Scan for the cell matching the given text and deliver its (X, Y) coordinate at center. 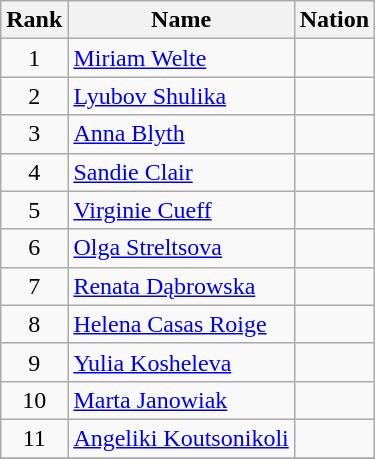
Miriam Welte (181, 58)
9 (34, 362)
Angeliki Koutsonikoli (181, 438)
3 (34, 134)
Yulia Kosheleva (181, 362)
6 (34, 248)
Anna Blyth (181, 134)
Renata Dąbrowska (181, 286)
Marta Janowiak (181, 400)
8 (34, 324)
Lyubov Shulika (181, 96)
Name (181, 20)
Sandie Clair (181, 172)
Helena Casas Roige (181, 324)
Virginie Cueff (181, 210)
Nation (334, 20)
2 (34, 96)
7 (34, 286)
1 (34, 58)
Rank (34, 20)
5 (34, 210)
11 (34, 438)
4 (34, 172)
Olga Streltsova (181, 248)
10 (34, 400)
